Return the (x, y) coordinate for the center point of the cell that contains the specified text.  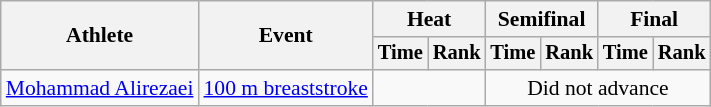
Final (654, 19)
Mohammad Alirezaei (100, 88)
Event (285, 36)
100 m breaststroke (285, 88)
Heat (429, 19)
Semifinal (541, 19)
Did not advance (598, 88)
Athlete (100, 36)
